Capture the cell that displays the provided text and extract its [x, y] central coordinate. 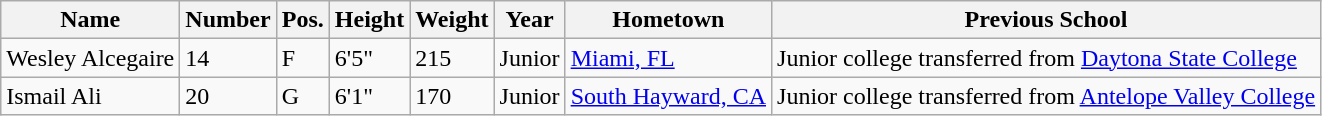
215 [452, 58]
Name [90, 20]
6'1" [369, 96]
Miami, FL [668, 58]
6'5" [369, 58]
Ismail Ali [90, 96]
Height [369, 20]
14 [228, 58]
Previous School [1046, 20]
F [302, 58]
G [302, 96]
Pos. [302, 20]
Year [530, 20]
Weight [452, 20]
South Hayward, CA [668, 96]
Junior college transferred from Daytona State College [1046, 58]
Number [228, 20]
Hometown [668, 20]
Junior college transferred from Antelope Valley College [1046, 96]
Wesley Alcegaire [90, 58]
170 [452, 96]
20 [228, 96]
